Return [X, Y] of the center of cell containing provided text 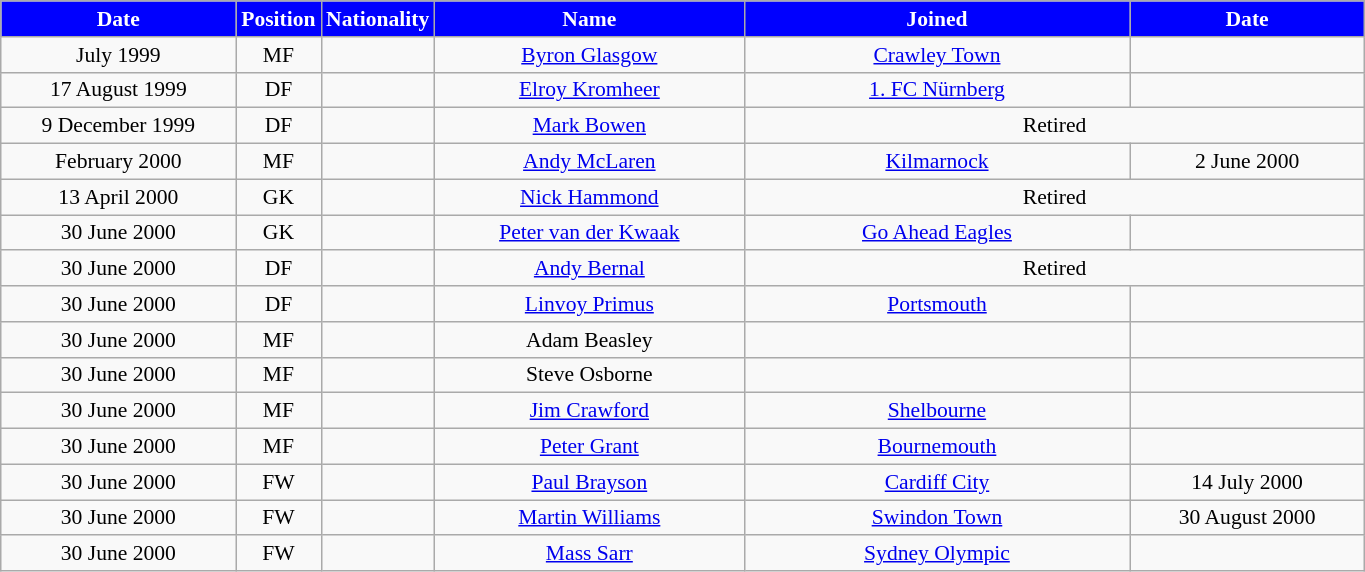
14 July 2000 [1248, 482]
Linvoy Primus [589, 304]
Peter Grant [589, 447]
Portsmouth [936, 304]
Go Ahead Eagles [936, 233]
Steve Osborne [589, 375]
Crawley Town [936, 55]
Kilmarnock [936, 162]
Cardiff City [936, 482]
Swindon Town [936, 518]
Paul Brayson [589, 482]
13 April 2000 [118, 197]
1. FC Nürnberg [936, 90]
Name [589, 19]
2 June 2000 [1248, 162]
Martin Williams [589, 518]
Elroy Kromheer [589, 90]
Mass Sarr [589, 554]
Andy Bernal [589, 269]
Mark Bowen [589, 126]
Adam Beasley [589, 340]
Andy McLaren [589, 162]
Byron Glasgow [589, 55]
17 August 1999 [118, 90]
February 2000 [118, 162]
Jim Crawford [589, 411]
Shelbourne [936, 411]
Bournemouth [936, 447]
Nick Hammond [589, 197]
Peter van der Kwaak [589, 233]
Position [278, 19]
30 August 2000 [1248, 518]
9 December 1999 [118, 126]
Sydney Olympic [936, 554]
Nationality [378, 19]
July 1999 [118, 55]
Joined [936, 19]
